Capture the cell that displays the provided text and extract its (X, Y) central coordinate. 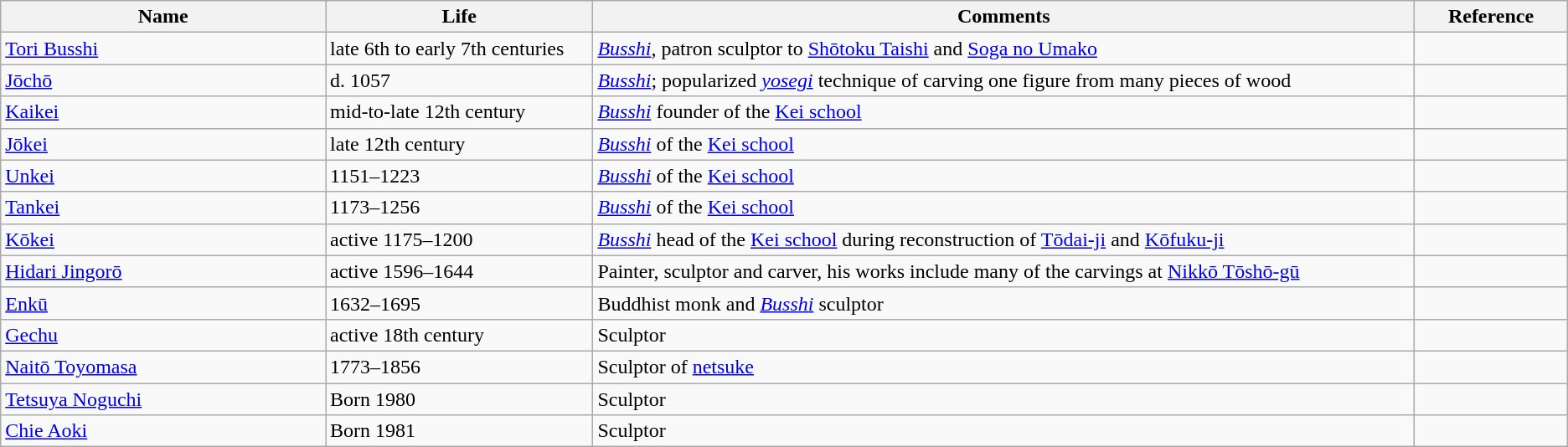
Tankei (163, 208)
Busshi founder of the Kei school (1003, 112)
Unkei (163, 176)
Born 1980 (459, 399)
mid-to-late 12th century (459, 112)
Chie Aoki (163, 431)
Name (163, 17)
Comments (1003, 17)
active 18th century (459, 335)
active 1596–1644 (459, 271)
Reference (1491, 17)
Hidari Jingorō (163, 271)
Life (459, 17)
Tetsuya Noguchi (163, 399)
Gechu (163, 335)
Sculptor of netsuke (1003, 367)
Busshi head of the Kei school during reconstruction of Tōdai-ji and Kōfuku-ji (1003, 239)
Kōkei (163, 239)
Buddhist monk and Busshi sculptor (1003, 303)
Born 1981 (459, 431)
Jōchō (163, 80)
Busshi, patron sculptor to Shōtoku Taishi and Soga no Umako (1003, 49)
Busshi; popularized yosegi technique of carving one figure from many pieces of wood (1003, 80)
1173–1256 (459, 208)
1632–1695 (459, 303)
Naitō Toyomasa (163, 367)
Kaikei (163, 112)
active 1175–1200 (459, 239)
Enkū (163, 303)
Jōkei (163, 144)
late 12th century (459, 144)
1773–1856 (459, 367)
Painter, sculptor and carver, his works include many of the carvings at Nikkō Tōshō-gū (1003, 271)
1151–1223 (459, 176)
Tori Busshi (163, 49)
d. 1057 (459, 80)
late 6th to early 7th centuries (459, 49)
